Locate the cell with the specified text and output its (x, y) center coordinate. 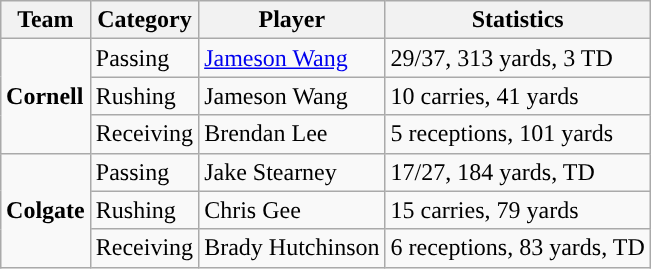
6 receptions, 83 yards, TD (518, 248)
29/37, 313 yards, 3 TD (518, 58)
Chris Gee (292, 210)
Category (144, 20)
10 carries, 41 yards (518, 96)
Player (292, 20)
5 receptions, 101 yards (518, 134)
Jake Stearney (292, 172)
Brady Hutchinson (292, 248)
Team (46, 20)
15 carries, 79 yards (518, 210)
Colgate (46, 210)
Statistics (518, 20)
Brendan Lee (292, 134)
17/27, 184 yards, TD (518, 172)
Cornell (46, 96)
